Find where the given text appears and provide that cell's center as [x, y] coordinate. 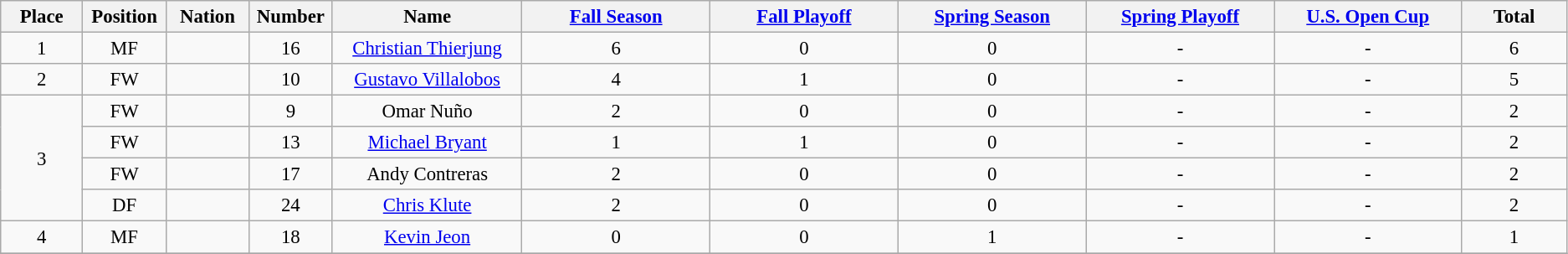
U.S. Open Cup [1368, 17]
16 [290, 49]
17 [290, 174]
Fall Playoff [805, 17]
Kevin Jeon [427, 237]
3 [42, 158]
18 [290, 237]
Christian Thierjung [427, 49]
13 [290, 143]
24 [290, 205]
Number [290, 17]
9 [290, 111]
Spring Playoff [1180, 17]
Gustavo Villalobos [427, 80]
5 [1514, 80]
10 [290, 80]
Name [427, 17]
Michael Bryant [427, 143]
Position [125, 17]
Total [1514, 17]
Place [42, 17]
Chris Klute [427, 205]
Andy Contreras [427, 174]
DF [125, 205]
Spring Season [992, 17]
Nation [208, 17]
Fall Season [616, 17]
Omar Nuño [427, 111]
